Capture the cell that displays the provided text and extract its (x, y) central coordinate. 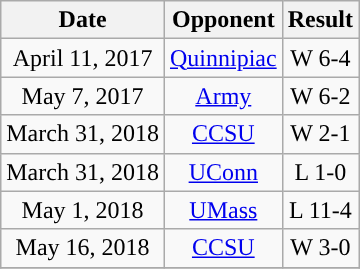
W 6-2 (320, 96)
May 7, 2017 (83, 96)
Army (223, 96)
May 16, 2018 (83, 248)
May 1, 2018 (83, 210)
Opponent (223, 20)
Quinnipiac (223, 58)
UConn (223, 172)
Result (320, 20)
Date (83, 20)
W 6-4 (320, 58)
L 1-0 (320, 172)
L 11-4 (320, 210)
W 3-0 (320, 248)
April 11, 2017 (83, 58)
UMass (223, 210)
W 2-1 (320, 134)
